Scan for the cell matching the given text and deliver its [x, y] coordinate at center. 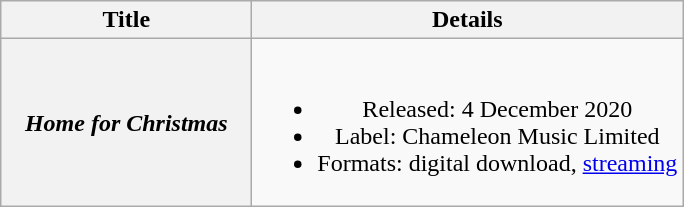
Home for Christmas [126, 122]
Details [468, 20]
Released: 4 December 2020Label: Chameleon Music LimitedFormats: digital download, streaming [468, 122]
Title [126, 20]
